Return the [X, Y] coordinate for the center point of the cell that contains the specified text.  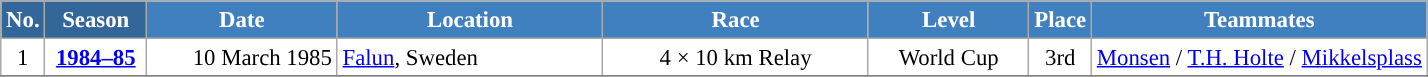
World Cup [948, 58]
Falun, Sweden [470, 58]
1 [23, 58]
4 × 10 km Relay [736, 58]
Teammates [1259, 20]
Monsen / T.H. Holte / Mikkelsplass [1259, 58]
Level [948, 20]
Place [1060, 20]
Date [242, 20]
No. [23, 20]
3rd [1060, 58]
Location [470, 20]
Season [96, 20]
1984–85 [96, 58]
10 March 1985 [242, 58]
Race [736, 20]
